Identify which cell holds the provided text, then report its (X, Y) central coordinate. 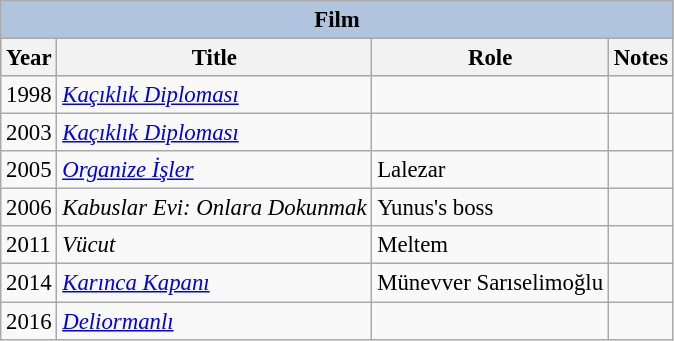
2016 (29, 321)
Deliormanlı (214, 321)
Karınca Kapanı (214, 283)
2014 (29, 283)
Meltem (490, 245)
Title (214, 58)
Lalezar (490, 170)
Kabuslar Evi: Onlara Dokunmak (214, 208)
2003 (29, 133)
Münevver Sarıselimoğlu (490, 283)
Film (338, 20)
Year (29, 58)
2005 (29, 170)
Organize İşler (214, 170)
2011 (29, 245)
2006 (29, 208)
Role (490, 58)
Vücut (214, 245)
1998 (29, 95)
Notes (640, 58)
Yunus's boss (490, 208)
